For the text-containing cell, return its midpoint in [X, Y] coordinate format. 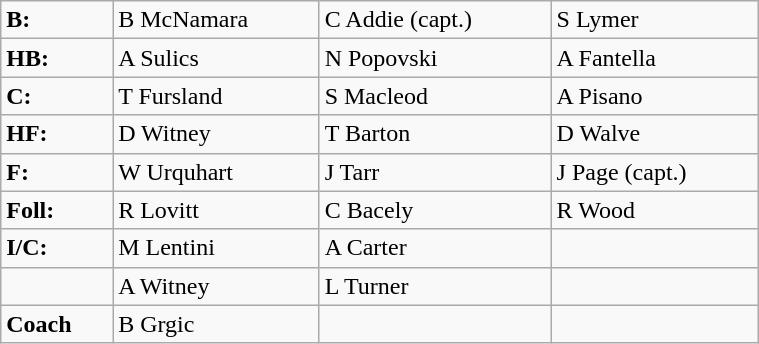
N Popovski [435, 58]
R Lovitt [216, 210]
S Lymer [654, 20]
W Urquhart [216, 172]
D Walve [654, 134]
J Page (capt.) [654, 172]
D Witney [216, 134]
A Witney [216, 286]
M Lentini [216, 248]
R Wood [654, 210]
C Addie (capt.) [435, 20]
C: [57, 96]
A Pisano [654, 96]
Foll: [57, 210]
HF: [57, 134]
Coach [57, 324]
T Fursland [216, 96]
T Barton [435, 134]
HB: [57, 58]
A Sulics [216, 58]
C Bacely [435, 210]
F: [57, 172]
B McNamara [216, 20]
B: [57, 20]
S Macleod [435, 96]
A Carter [435, 248]
A Fantella [654, 58]
L Turner [435, 286]
I/C: [57, 248]
J Tarr [435, 172]
B Grgic [216, 324]
